Determine the [X, Y] coordinate at the center of the cell enclosing the given text.  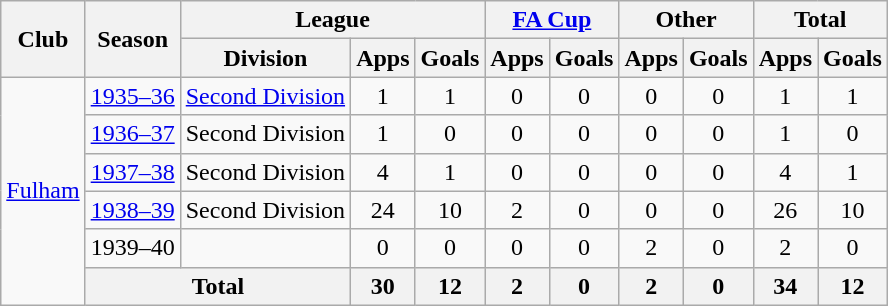
34 [785, 286]
League [332, 20]
FA Cup [552, 20]
Fulham [43, 191]
30 [383, 286]
1938–39 [132, 210]
1935–36 [132, 96]
1936–37 [132, 134]
Division [265, 58]
Other [686, 20]
1939–40 [132, 248]
Season [132, 39]
24 [383, 210]
1937–38 [132, 172]
Club [43, 39]
26 [785, 210]
